Return (X, Y) of the center of cell containing provided text 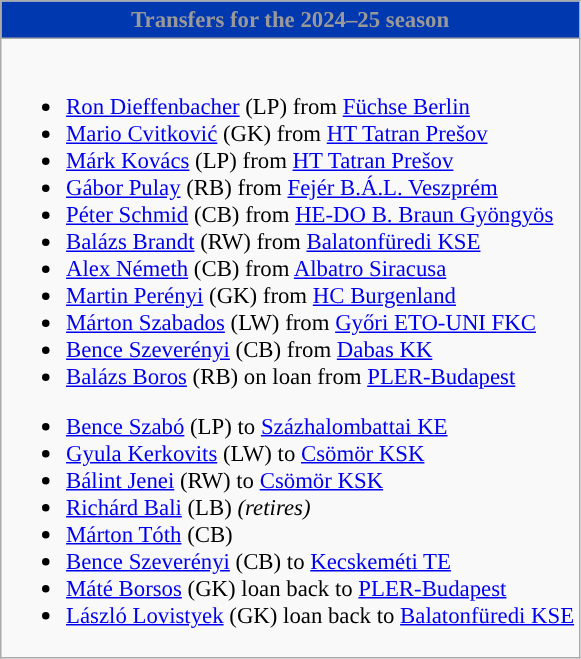
Transfers for the 2024–25 season (290, 20)
